Scan for the cell matching the given text and deliver its [X, Y] coordinate at center. 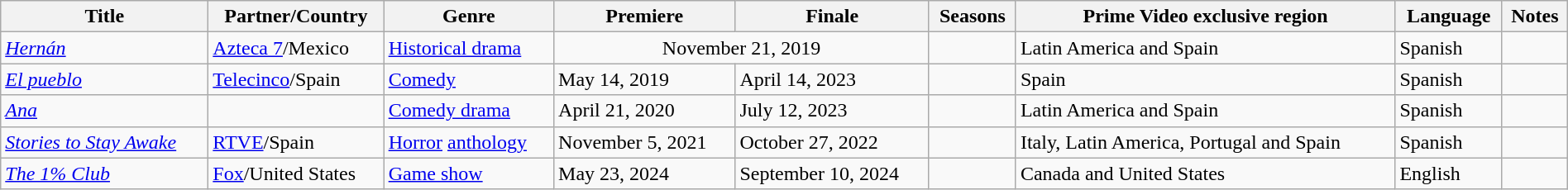
Azteca 7/Mexico [296, 48]
The 1% Club [104, 173]
Seasons [973, 17]
English [1449, 173]
November 5, 2021 [645, 142]
Telecinco/Spain [296, 79]
Canada and United States [1206, 173]
Ana [104, 111]
September 10, 2024 [832, 173]
Spain [1206, 79]
Fox/United States [296, 173]
Premiere [645, 17]
Comedy drama [468, 111]
El pueblo [104, 79]
Horror anthology [468, 142]
Historical drama [468, 48]
Prime Video exclusive region [1206, 17]
Notes [1535, 17]
May 23, 2024 [645, 173]
Finale [832, 17]
Stories to Stay Awake [104, 142]
April 21, 2020 [645, 111]
Hernán [104, 48]
April 14, 2023 [832, 79]
July 12, 2023 [832, 111]
Language [1449, 17]
Title [104, 17]
November 21, 2019 [742, 48]
Game show [468, 173]
RTVE/Spain [296, 142]
Genre [468, 17]
Partner/Country [296, 17]
Comedy [468, 79]
October 27, 2022 [832, 142]
May 14, 2019 [645, 79]
Italy, Latin America, Portugal and Spain [1206, 142]
